Find where the given text appears and provide that cell's center as [X, Y] coordinate. 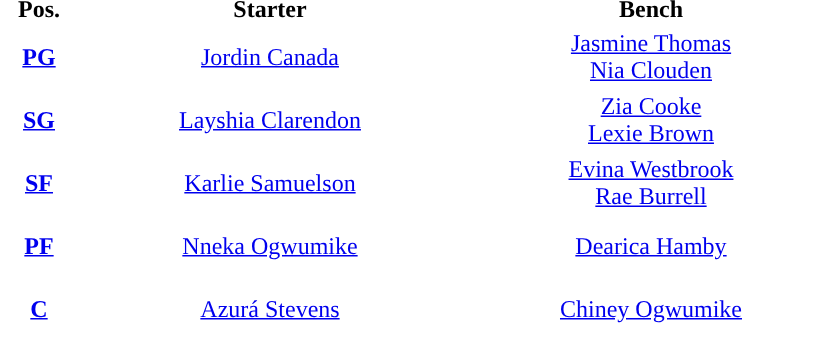
Dearica Hamby [651, 246]
Layshia Clarendon [270, 120]
SF [39, 183]
Nneka Ogwumike [270, 246]
Azurá Stevens [270, 309]
SG [39, 120]
Zia CookeLexie Brown [651, 120]
PF [39, 246]
Evina WestbrookRae Burrell [651, 183]
Jasmine ThomasNia Clouden [651, 57]
Chiney Ogwumike [651, 309]
Jordin Canada [270, 57]
PG [39, 57]
C [39, 309]
Karlie Samuelson [270, 183]
